Pinpoint the cell where the given text exists, returning its [X, Y] midpoint coordinate. 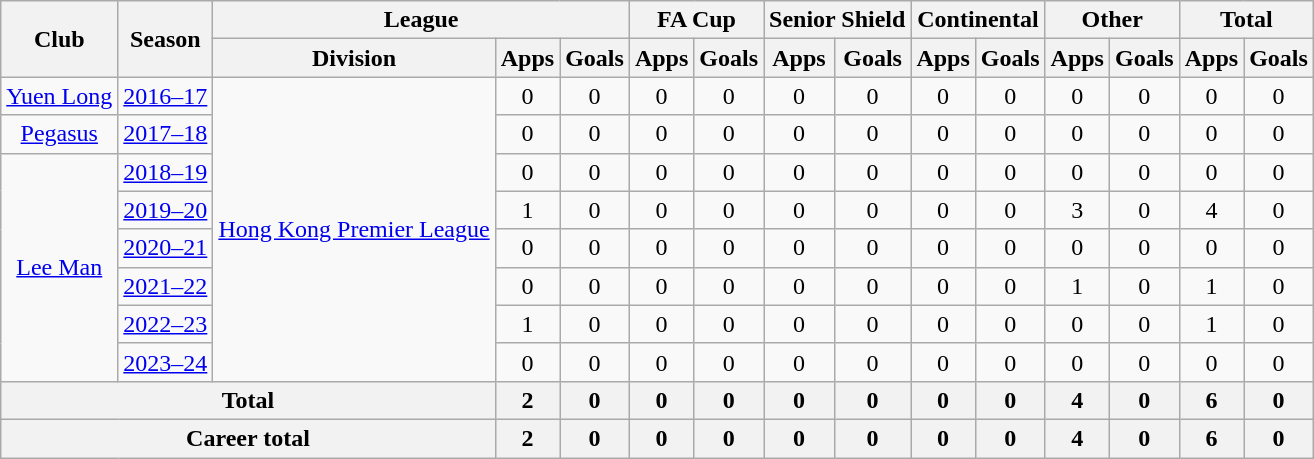
Yuen Long [60, 96]
Continental [978, 20]
League [422, 20]
FA Cup [696, 20]
Season [166, 39]
Pegasus [60, 134]
2017–18 [166, 134]
2018–19 [166, 172]
Senior Shield [838, 20]
3 [1077, 210]
Division [354, 58]
2020–21 [166, 248]
Other [1112, 20]
Lee Man [60, 267]
Hong Kong Premier League [354, 229]
2016–17 [166, 96]
Career total [248, 438]
2019–20 [166, 210]
2022–23 [166, 324]
Club [60, 39]
2023–24 [166, 362]
2021–22 [166, 286]
